Find where the given text appears and provide that cell's center as [X, Y] coordinate. 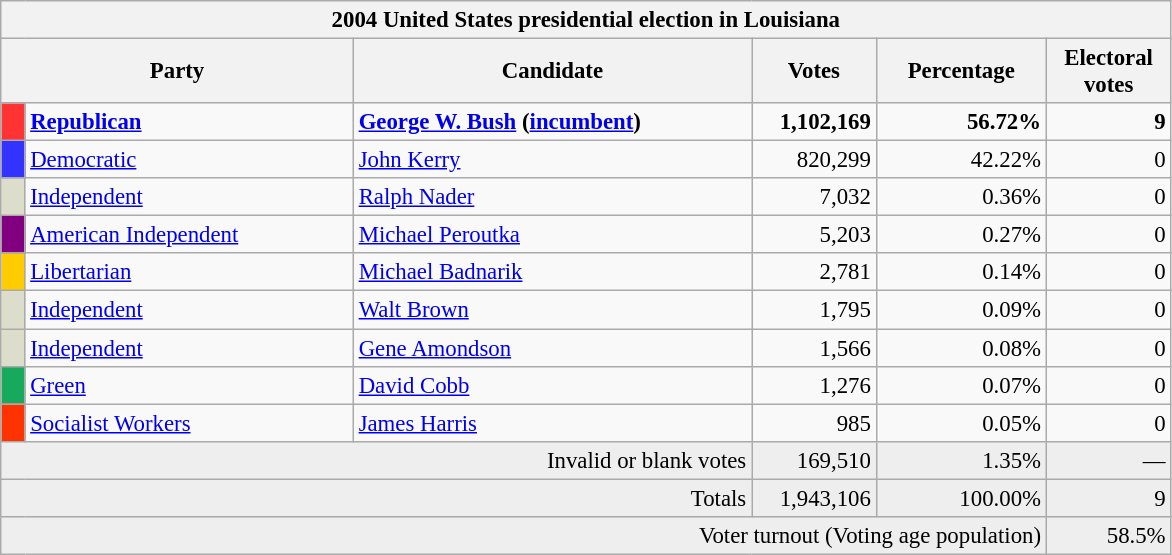
7,032 [814, 197]
Socialist Workers [189, 423]
Democratic [189, 160]
0.27% [961, 235]
1,276 [814, 385]
0.14% [961, 273]
Percentage [961, 72]
Candidate [552, 72]
42.22% [961, 160]
0.07% [961, 385]
American Independent [189, 235]
Totals [376, 498]
Ralph Nader [552, 197]
1,795 [814, 310]
David Cobb [552, 385]
169,510 [814, 460]
56.72% [961, 122]
1,566 [814, 348]
Voter turnout (Voting age population) [524, 536]
0.36% [961, 197]
0.05% [961, 423]
Libertarian [189, 273]
58.5% [1108, 536]
100.00% [961, 498]
985 [814, 423]
Invalid or blank votes [376, 460]
820,299 [814, 160]
0.08% [961, 348]
Votes [814, 72]
1,943,106 [814, 498]
Walt Brown [552, 310]
Michael Badnarik [552, 273]
Republican [189, 122]
Gene Amondson [552, 348]
Party [178, 72]
— [1108, 460]
John Kerry [552, 160]
1.35% [961, 460]
Green [189, 385]
5,203 [814, 235]
Michael Peroutka [552, 235]
James Harris [552, 423]
2004 United States presidential election in Louisiana [586, 20]
0.09% [961, 310]
1,102,169 [814, 122]
2,781 [814, 273]
George W. Bush (incumbent) [552, 122]
Electoral votes [1108, 72]
